Determine the (x, y) coordinate at the center of the cell enclosing the given text.  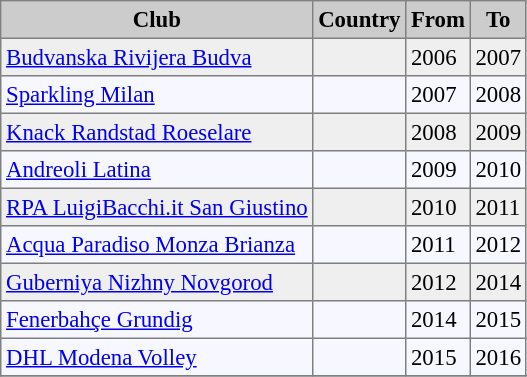
Guberniya Nizhny Novgorod (157, 282)
2016 (498, 357)
Club (157, 20)
Budvanska Rivijera Budva (157, 57)
From (438, 20)
2006 (438, 57)
Acqua Paradiso Monza Brianza (157, 245)
DHL Modena Volley (157, 357)
Country (360, 20)
Andreoli Latina (157, 170)
Knack Randstad Roeselare (157, 132)
RPA LuigiBacchi.it San Giustino (157, 207)
Fenerbahçe Grundig (157, 320)
To (498, 20)
Sparkling Milan (157, 95)
